Capture the cell that displays the provided text and extract its (x, y) central coordinate. 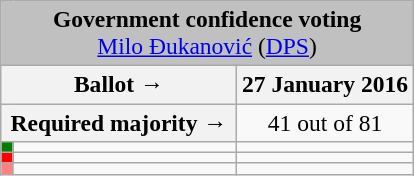
41 out of 81 (326, 122)
Government confidence votingMilo Đukanović (DPS) (208, 32)
27 January 2016 (326, 84)
Ballot → (119, 84)
Required majority → (119, 122)
